Output the [x, y] coordinate of the center of the cell containing the given text.  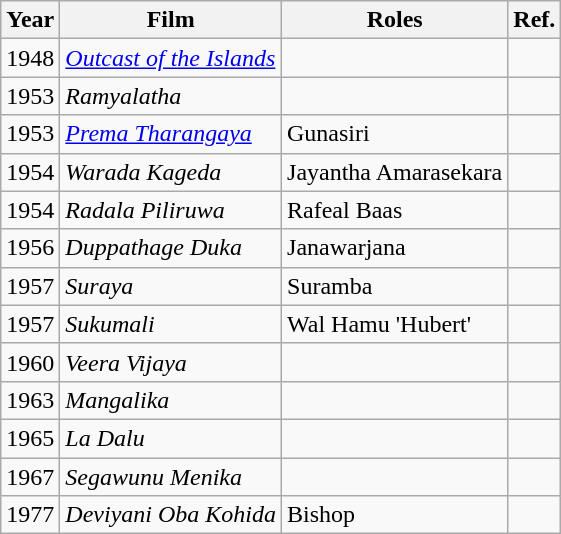
Segawunu Menika [171, 477]
Ramyalatha [171, 96]
1948 [30, 58]
Year [30, 20]
Janawarjana [395, 248]
1977 [30, 515]
Deviyani Oba Kohida [171, 515]
Suramba [395, 286]
1956 [30, 248]
Jayantha Amarasekara [395, 172]
Radala Piliruwa [171, 210]
1965 [30, 438]
La Dalu [171, 438]
Rafeal Baas [395, 210]
Outcast of the Islands [171, 58]
Roles [395, 20]
Ref. [534, 20]
Prema Tharangaya [171, 134]
Gunasiri [395, 134]
Sukumali [171, 324]
Warada Kageda [171, 172]
Duppathage Duka [171, 248]
1967 [30, 477]
Film [171, 20]
1960 [30, 362]
1963 [30, 400]
Mangalika [171, 400]
Bishop [395, 515]
Suraya [171, 286]
Veera Vijaya [171, 362]
Wal Hamu 'Hubert' [395, 324]
